Pinpoint the cell where the given text exists, returning its (x, y) midpoint coordinate. 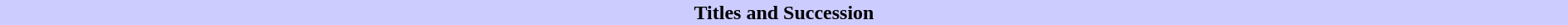
Titles and Succession (784, 12)
